Find where the given text appears and provide that cell's center as [x, y] coordinate. 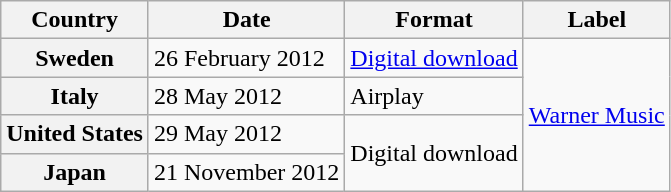
Sweden [75, 58]
Format [434, 20]
Warner Music [596, 115]
21 November 2012 [246, 172]
28 May 2012 [246, 96]
Italy [75, 96]
26 February 2012 [246, 58]
Label [596, 20]
29 May 2012 [246, 134]
Japan [75, 172]
Country [75, 20]
United States [75, 134]
Date [246, 20]
Airplay [434, 96]
